Detect which cell encompasses the target text, then output its (x, y) center coordinate. 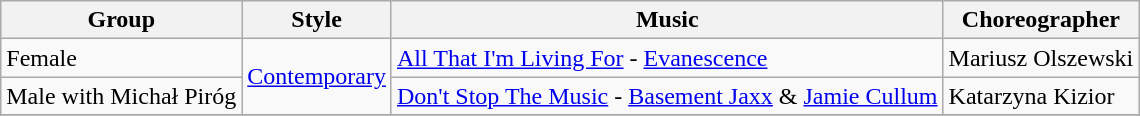
Group (122, 20)
Female (122, 58)
Don't Stop The Music - Basement Jaxx & Jamie Cullum (667, 96)
Choreographer (1041, 20)
Style (317, 20)
All That I'm Living For - Evanescence (667, 58)
Male with Michał Piróg (122, 96)
Mariusz Olszewski (1041, 58)
Music (667, 20)
Contemporary (317, 77)
Katarzyna Kizior (1041, 96)
